For the text-containing cell, return its midpoint in [X, Y] coordinate format. 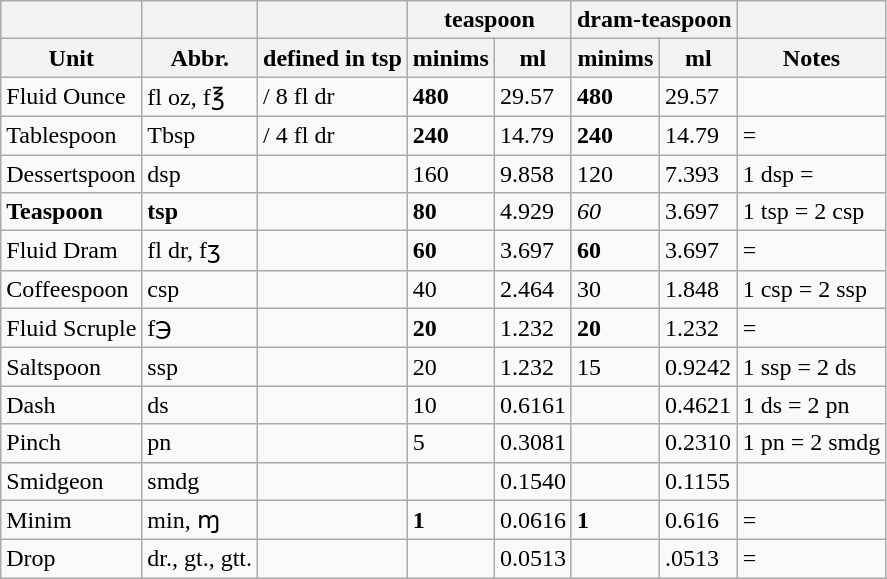
30 [615, 289]
Saltspoon [72, 367]
/ 4 fl dr [333, 135]
0.4621 [698, 405]
120 [615, 173]
teaspoon [489, 20]
Unit [72, 58]
0.3081 [532, 443]
1 tsp = 2 csp [812, 212]
10 [450, 405]
dram-teaspoon [654, 20]
15 [615, 367]
min, ɱ [200, 520]
1 csp = 2 ssp [812, 289]
ds [200, 405]
tsp [200, 212]
0.0513 [532, 559]
smdg [200, 481]
40 [450, 289]
9.858 [532, 173]
Drop [72, 559]
Dash [72, 405]
1.848 [698, 289]
0.616 [698, 520]
dsp [200, 173]
1 ds = 2 pn [812, 405]
csp [200, 289]
Smidgeon [72, 481]
1 pn = 2 smdg [812, 443]
/ 8 fl dr [333, 97]
0.6161 [532, 405]
defined in tsp [333, 58]
.0513 [698, 559]
0.2310 [698, 443]
Minim [72, 520]
pn [200, 443]
4.929 [532, 212]
0.9242 [698, 367]
0.0616 [532, 520]
ssp [200, 367]
Tablespoon [72, 135]
Dessertspoon [72, 173]
Fluid Dram [72, 251]
7.393 [698, 173]
Tbsp [200, 135]
Abbr. [200, 58]
2.464 [532, 289]
f℈ [200, 328]
Fluid Scruple [72, 328]
0.1540 [532, 481]
Pinch [72, 443]
1 dsp = [812, 173]
Notes [812, 58]
fl dr, fʒ [200, 251]
1 ssp = 2 ds [812, 367]
fl oz, f℥ [200, 97]
0.1155 [698, 481]
160 [450, 173]
5 [450, 443]
dr., gt., gtt. [200, 559]
Teaspoon [72, 212]
80 [450, 212]
Coffeespoon [72, 289]
Fluid Ounce [72, 97]
